From the cell containing the given text, extract its center point as (X, Y) coordinate. 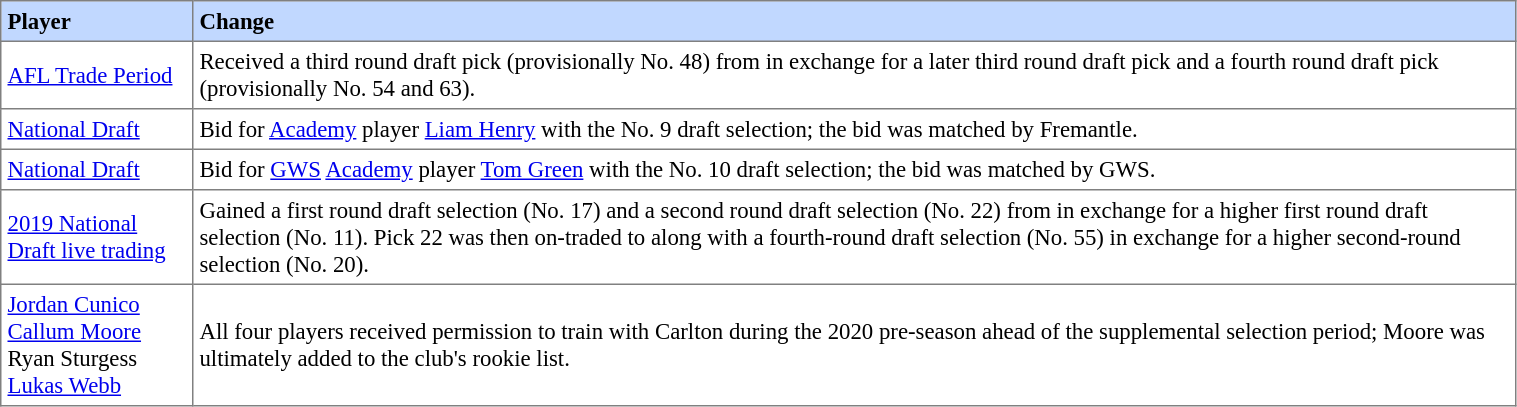
Change (854, 21)
Player (97, 21)
Jordan Cunico Callum Moore Ryan Sturgess Lukas Webb (97, 345)
AFL Trade Period (97, 75)
Bid for GWS Academy player Tom Green with the No. 10 draft selection; the bid was matched by GWS. (854, 169)
2019 National Draft live trading (97, 237)
Bid for Academy player Liam Henry with the No. 9 draft selection; the bid was matched by Fremantle. (854, 129)
